From the cell containing the given text, extract its center point as (X, Y) coordinate. 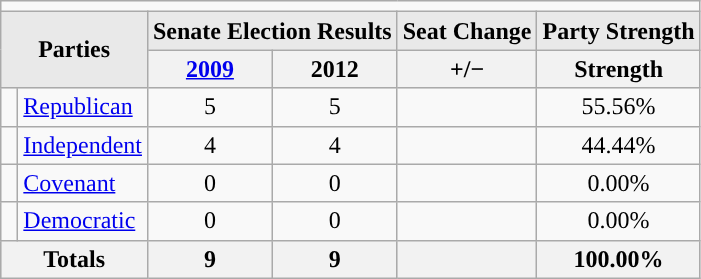
2009 (210, 69)
55.56% (618, 107)
Independent (83, 145)
Totals (74, 259)
Seat Change (467, 31)
100.00% (618, 259)
Democratic (83, 221)
44.44% (618, 145)
+/− (467, 69)
2012 (334, 69)
Strength (618, 69)
Senate Election Results (272, 31)
Parties (74, 50)
Covenant (83, 183)
Republican (83, 107)
Party Strength (618, 31)
